Locate the cell with the specified text and output its [x, y] center coordinate. 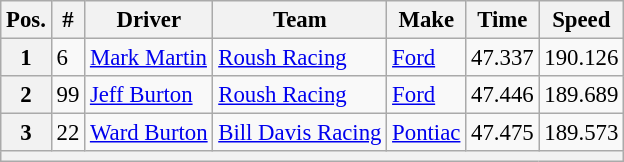
6 [68, 58]
189.689 [582, 95]
Ward Burton [149, 133]
3 [26, 133]
Jeff Burton [149, 95]
47.446 [502, 95]
2 [26, 95]
Make [426, 20]
Time [502, 20]
47.475 [502, 133]
Pontiac [426, 133]
# [68, 20]
Speed [582, 20]
Mark Martin [149, 58]
Driver [149, 20]
22 [68, 133]
1 [26, 58]
Team [300, 20]
Bill Davis Racing [300, 133]
190.126 [582, 58]
Pos. [26, 20]
189.573 [582, 133]
99 [68, 95]
47.337 [502, 58]
